Return the [x, y] coordinate for the center point of the cell that contains the specified text.  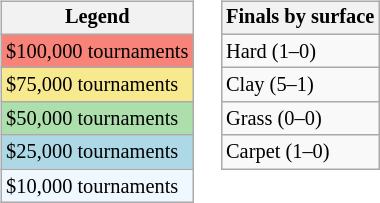
Clay (5–1) [300, 85]
Grass (0–0) [300, 119]
$10,000 tournaments [97, 186]
$25,000 tournaments [97, 152]
Finals by surface [300, 18]
$100,000 tournaments [97, 51]
Legend [97, 18]
Hard (1–0) [300, 51]
Carpet (1–0) [300, 152]
$50,000 tournaments [97, 119]
$75,000 tournaments [97, 85]
